Search for the cell housing the specified text and yield its (x, y) center coordinate. 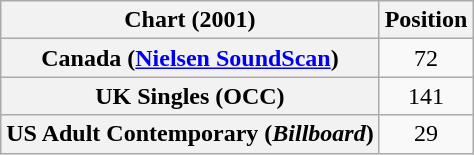
Canada (Nielsen SoundScan) (190, 58)
29 (426, 134)
US Adult Contemporary (Billboard) (190, 134)
Chart (2001) (190, 20)
Position (426, 20)
72 (426, 58)
141 (426, 96)
UK Singles (OCC) (190, 96)
